Identify which cell holds the provided text, then report its [X, Y] central coordinate. 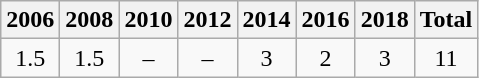
2016 [326, 20]
2014 [266, 20]
2 [326, 58]
11 [446, 58]
2006 [30, 20]
Total [446, 20]
2018 [384, 20]
2012 [208, 20]
2008 [90, 20]
2010 [148, 20]
